Provide the (x, y) coordinate of the cell's center where the given text is located.  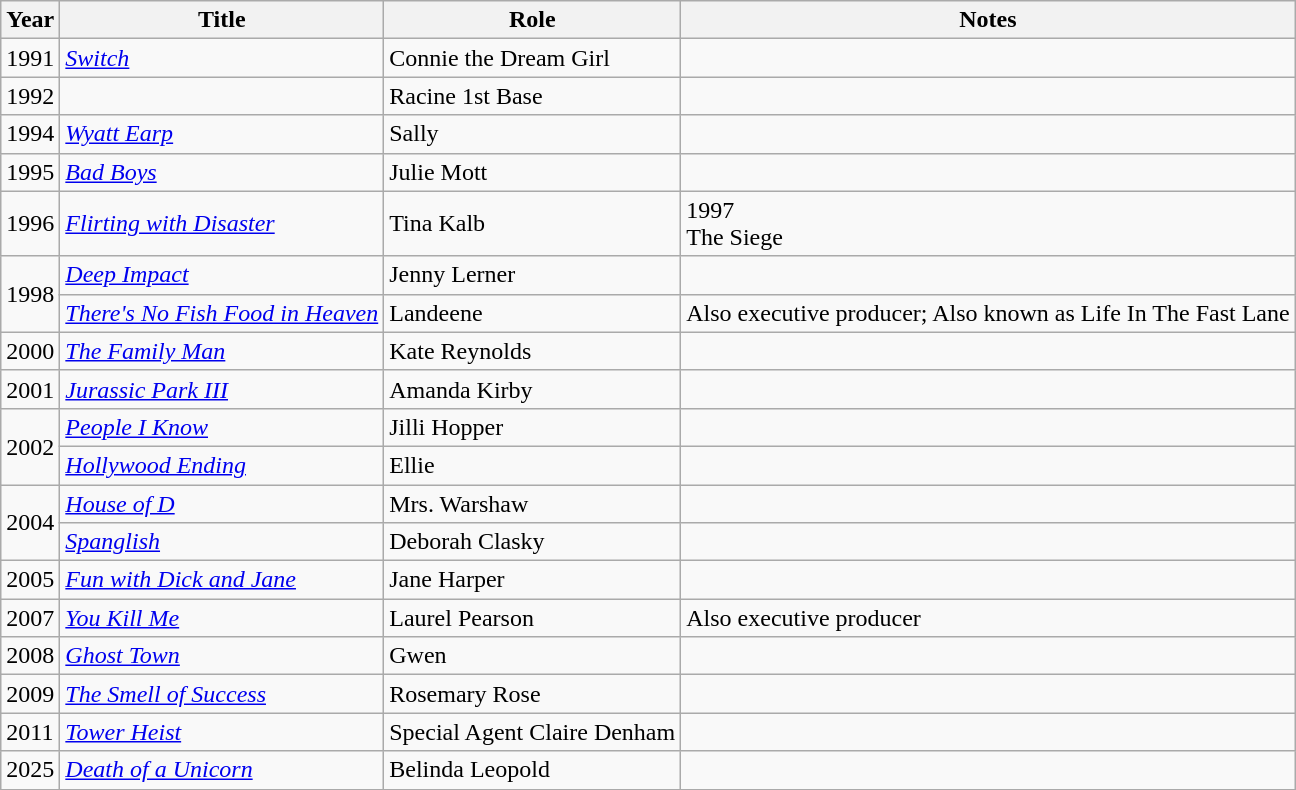
Death of a Unicorn (222, 770)
People I Know (222, 427)
There's No Fish Food in Heaven (222, 313)
1992 (30, 96)
Deborah Clasky (532, 542)
1991 (30, 58)
Spanglish (222, 542)
Racine 1st Base (532, 96)
2000 (30, 351)
Tina Kalb (532, 224)
Kate Reynolds (532, 351)
Hollywood Ending (222, 465)
Jilli Hopper (532, 427)
House of D (222, 503)
2004 (30, 522)
Laurel Pearson (532, 618)
2008 (30, 656)
2005 (30, 580)
2002 (30, 446)
Mrs. Warshaw (532, 503)
Role (532, 20)
Gwen (532, 656)
Rosemary Rose (532, 694)
Ellie (532, 465)
The Family Man (222, 351)
Connie the Dream Girl (532, 58)
1998 (30, 294)
Wyatt Earp (222, 134)
Switch (222, 58)
Notes (988, 20)
Jane Harper (532, 580)
Jenny Lerner (532, 275)
Flirting with Disaster (222, 224)
Title (222, 20)
Landeene (532, 313)
The Smell of Success (222, 694)
Also executive producer (988, 618)
Bad Boys (222, 172)
1994 (30, 134)
Ghost Town (222, 656)
Amanda Kirby (532, 389)
Jurassic Park III (222, 389)
Year (30, 20)
2009 (30, 694)
Belinda Leopold (532, 770)
2011 (30, 732)
2007 (30, 618)
Julie Mott (532, 172)
1996 (30, 224)
Fun with Dick and Jane (222, 580)
1997The Siege (988, 224)
2025 (30, 770)
You Kill Me (222, 618)
1995 (30, 172)
Deep Impact (222, 275)
Special Agent Claire Denham (532, 732)
Also executive producer; Also known as Life In The Fast Lane (988, 313)
Tower Heist (222, 732)
Sally (532, 134)
2001 (30, 389)
